Provide the (x, y) coordinate of the cell's center where the given text is located.  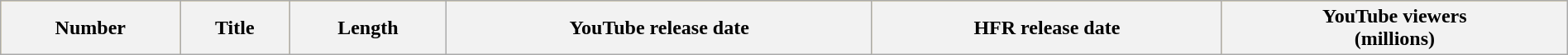
HFR release date (1047, 28)
YouTube viewers(millions) (1394, 28)
Length (368, 28)
YouTube release date (659, 28)
Title (235, 28)
Number (91, 28)
